Detect which cell encompasses the target text, then output its (X, Y) center coordinate. 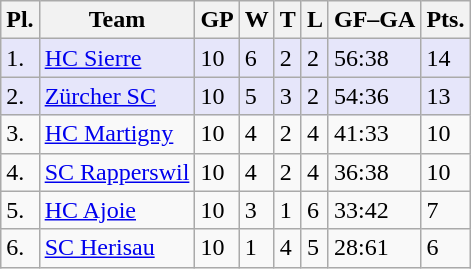
14 (446, 58)
1. (20, 58)
54:36 (374, 96)
W (256, 20)
41:33 (374, 134)
2. (20, 96)
Zürcher SC (117, 96)
Pts. (446, 20)
SC Rapperswil (117, 172)
GF–GA (374, 20)
SC Herisau (117, 248)
Team (117, 20)
7 (446, 210)
6. (20, 248)
HC Sierre (117, 58)
HC Ajoie (117, 210)
56:38 (374, 58)
T (288, 20)
GP (217, 20)
33:42 (374, 210)
L (314, 20)
HC Martigny (117, 134)
28:61 (374, 248)
36:38 (374, 172)
4. (20, 172)
13 (446, 96)
5. (20, 210)
Pl. (20, 20)
3. (20, 134)
